Pinpoint the cell where the given text exists, returning its (x, y) midpoint coordinate. 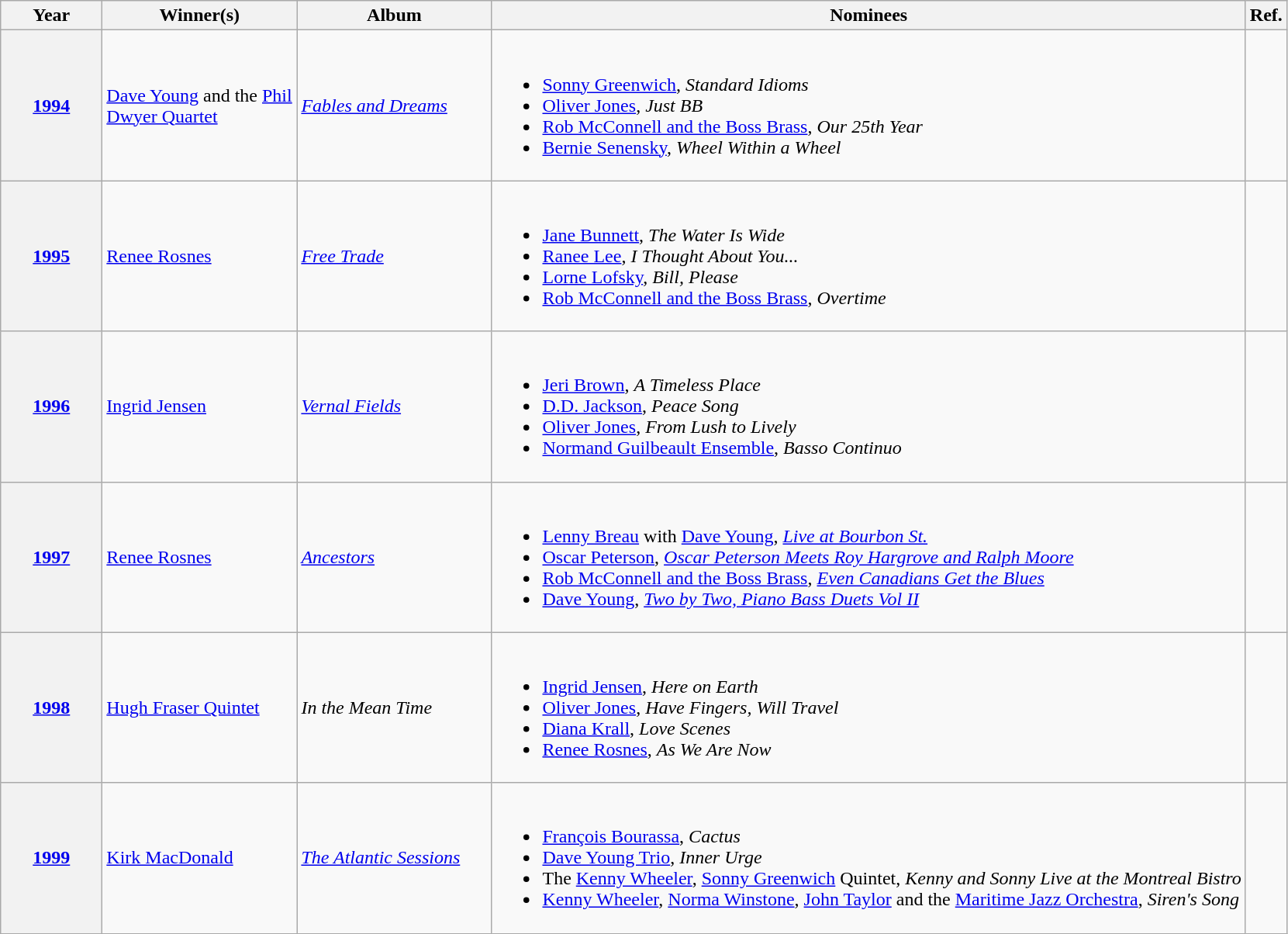
1995 (51, 256)
Jane Bunnett, The Water Is WideRanee Lee, I Thought About You...Lorne Lofsky, Bill, PleaseRob McConnell and the Boss Brass, Overtime (868, 256)
1996 (51, 406)
The Atlantic Sessions (394, 858)
Jeri Brown, A Timeless PlaceD.D. Jackson, Peace SongOliver Jones, From Lush to LivelyNormand Guilbeault Ensemble, Basso Continuo (868, 406)
1998 (51, 707)
Ancestors (394, 557)
Kirk MacDonald (200, 858)
1994 (51, 106)
1999 (51, 858)
Winner(s) (200, 16)
1997 (51, 557)
Year (51, 16)
Nominees (868, 16)
In the Mean Time (394, 707)
Ref. (1266, 16)
Album (394, 16)
Vernal Fields (394, 406)
Hugh Fraser Quintet (200, 707)
Ingrid Jensen, Here on EarthOliver Jones, Have Fingers, Will TravelDiana Krall, Love ScenesRenee Rosnes, As We Are Now (868, 707)
Ingrid Jensen (200, 406)
Sonny Greenwich, Standard IdiomsOliver Jones, Just BBRob McConnell and the Boss Brass, Our 25th YearBernie Senensky, Wheel Within a Wheel (868, 106)
Free Trade (394, 256)
Dave Young and the Phil Dwyer Quartet (200, 106)
Fables and Dreams (394, 106)
